Return (x, y) of the center of cell containing provided text 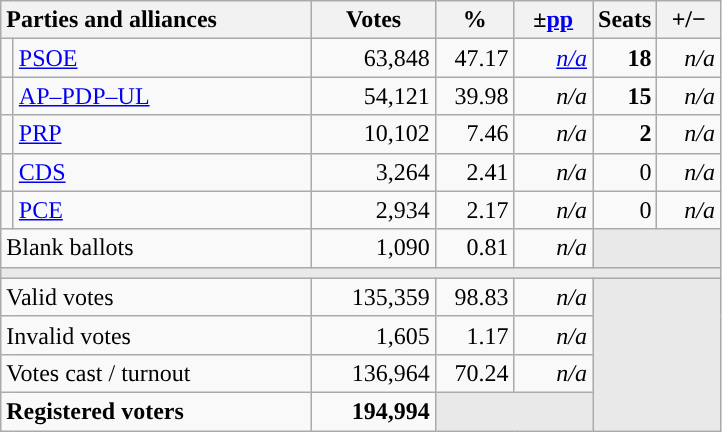
135,359 (374, 297)
Seats (624, 20)
Parties and alliances (156, 20)
39.98 (474, 96)
1.17 (474, 335)
Votes cast / turnout (156, 373)
2.41 (474, 172)
98.83 (474, 297)
PCE (162, 210)
54,121 (374, 96)
63,848 (374, 58)
3,264 (374, 172)
Blank ballots (156, 248)
% (474, 20)
70.24 (474, 373)
1,090 (374, 248)
PRP (162, 134)
CDS (162, 172)
47.17 (474, 58)
Invalid votes (156, 335)
1,605 (374, 335)
Valid votes (156, 297)
15 (624, 96)
+/− (689, 20)
AP–PDP–UL (162, 96)
Registered voters (156, 411)
2.17 (474, 210)
18 (624, 58)
7.46 (474, 134)
±pp (554, 20)
0.81 (474, 248)
136,964 (374, 373)
2,934 (374, 210)
194,994 (374, 411)
Votes (374, 20)
PSOE (162, 58)
2 (624, 134)
10,102 (374, 134)
